Pinpoint the cell where the given text exists, returning its (X, Y) midpoint coordinate. 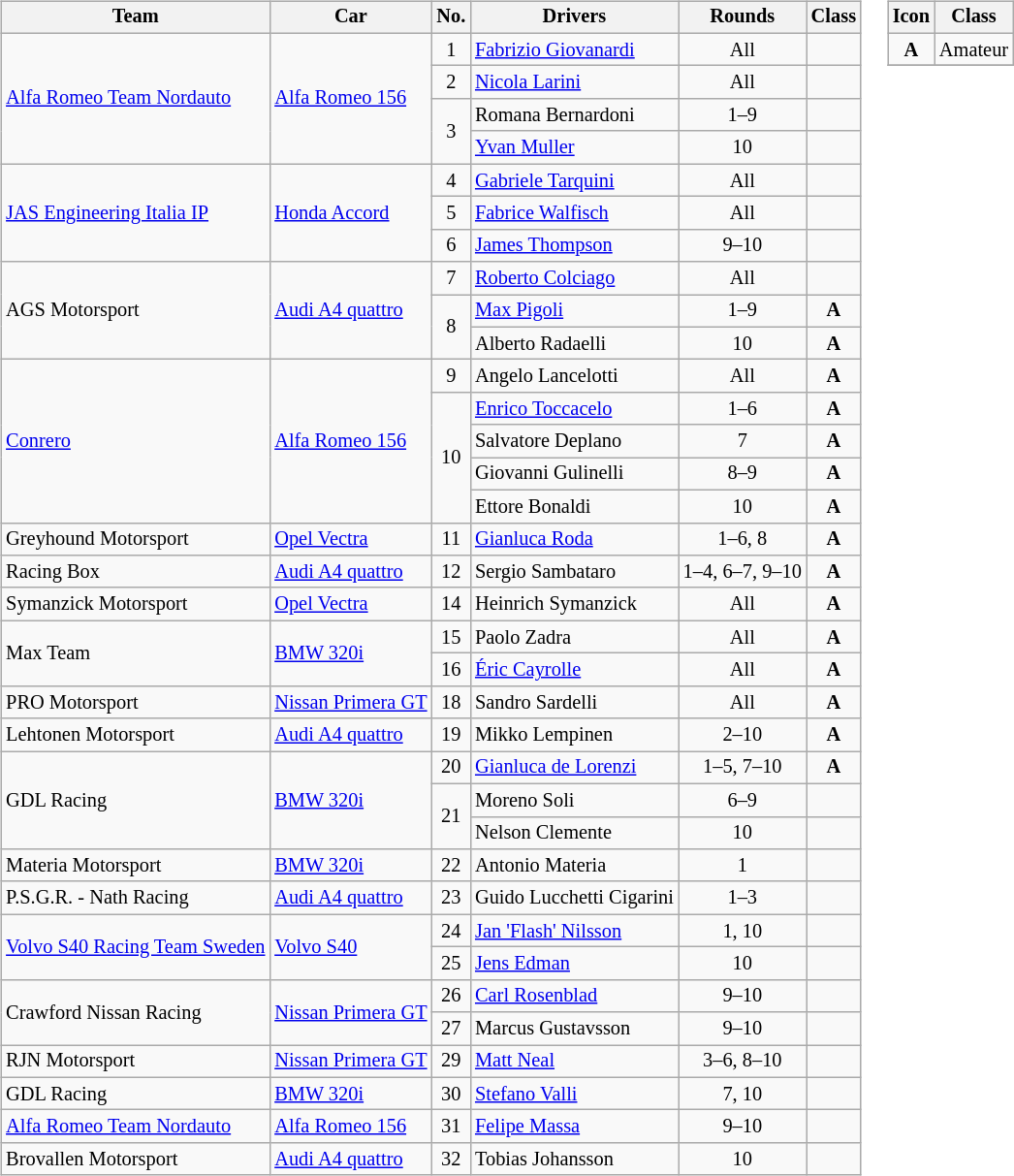
Conrero (136, 441)
3–6, 8–10 (743, 1062)
Gianluca Roda (574, 539)
2–10 (743, 735)
Nicola Larini (574, 82)
JAS Engineering Italia IP (136, 213)
3 (451, 132)
1–6, 8 (743, 539)
7, 10 (743, 1094)
1–5, 7–10 (743, 768)
Enrico Toccacelo (574, 409)
Felipe Massa (574, 1127)
25 (451, 964)
1–3 (743, 898)
20 (451, 768)
Angelo Lancelotti (574, 376)
Team (136, 17)
Lehtonen Motorsport (136, 735)
Icon (911, 17)
21 (451, 816)
1–4, 6–7, 9–10 (743, 572)
AGS Motorsport (136, 310)
Volvo S40 (351, 946)
14 (451, 604)
Symanzick Motorsport (136, 604)
Tobias Johansson (574, 1160)
1, 10 (743, 931)
Rounds (743, 17)
9 (451, 376)
Giovanni Gulinelli (574, 474)
Roberto Colciago (574, 278)
Volvo S40 Racing Team Sweden (136, 946)
Materia Motorsport (136, 866)
18 (451, 702)
Antonio Materia (574, 866)
22 (451, 866)
Crawford Nissan Racing (136, 1012)
Paolo Zadra (574, 637)
Car (351, 17)
P.S.G.R. - Nath Racing (136, 898)
Fabrice Walfisch (574, 213)
12 (451, 572)
Jens Edman (574, 964)
6–9 (743, 800)
Nelson Clemente (574, 833)
24 (451, 931)
Alberto Radaelli (574, 343)
James Thompson (574, 245)
Honda Accord (351, 213)
Salvatore Deplano (574, 441)
Amateur (973, 49)
19 (451, 735)
No. (451, 17)
6 (451, 245)
Guido Lucchetti Cigarini (574, 898)
Yvan Muller (574, 147)
Brovallen Motorsport (136, 1160)
Carl Rosenblad (574, 996)
Moreno Soli (574, 800)
16 (451, 670)
11 (451, 539)
26 (451, 996)
RJN Motorsport (136, 1062)
15 (451, 637)
Max Pigoli (574, 311)
4 (451, 180)
Racing Box (136, 572)
Gabriele Tarquini (574, 180)
8–9 (743, 474)
29 (451, 1062)
Romana Bernardoni (574, 115)
Mikko Lempinen (574, 735)
1–6 (743, 409)
Max Team (136, 653)
PRO Motorsport (136, 702)
32 (451, 1160)
Matt Neal (574, 1062)
Jan 'Flash' Nilsson (574, 931)
Sandro Sardelli (574, 702)
27 (451, 1029)
Greyhound Motorsport (136, 539)
Drivers (574, 17)
Fabrizio Giovanardi (574, 49)
Heinrich Symanzick (574, 604)
Ettore Bonaldi (574, 506)
Éric Cayrolle (574, 670)
5 (451, 213)
31 (451, 1127)
Marcus Gustavsson (574, 1029)
Gianluca de Lorenzi (574, 768)
30 (451, 1094)
Stefano Valli (574, 1094)
23 (451, 898)
Sergio Sambataro (574, 572)
2 (451, 82)
8 (451, 328)
